Detect which cell encompasses the target text, then output its [X, Y] center coordinate. 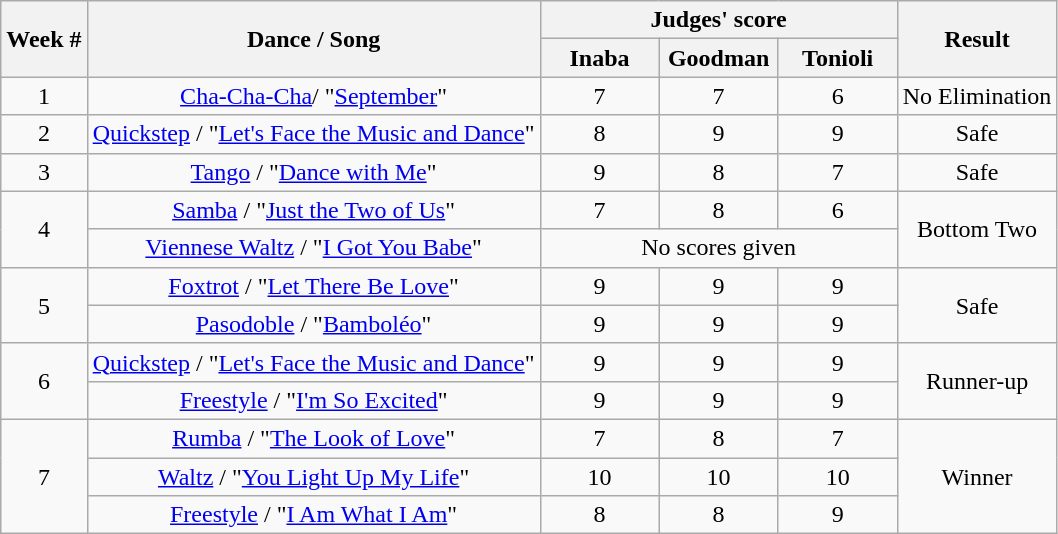
Freestyle / "I'm So Excited" [314, 400]
Runner-up [977, 381]
Bottom Two [977, 229]
Inaba [600, 58]
Goodman [718, 58]
2 [44, 134]
Week # [44, 39]
Rumba / "The Look of Love" [314, 438]
Viennese Waltz / "I Got You Babe" [314, 248]
Tonioli [838, 58]
5 [44, 305]
1 [44, 96]
No scores given [718, 248]
Tango / "Dance with Me" [314, 172]
Waltz / "You Light Up My Life" [314, 477]
4 [44, 229]
Judges' score [718, 20]
3 [44, 172]
Foxtrot / "Let There Be Love" [314, 286]
Winner [977, 476]
Samba / "Just the Two of Us" [314, 210]
Pasodoble / "Bamboléo" [314, 324]
Cha-Cha-Cha/ "September" [314, 96]
Dance / Song [314, 39]
Result [977, 39]
No Elimination [977, 96]
Freestyle / "I Am What I Am" [314, 515]
